Return the [x, y] coordinate for the center point of the cell that contains the specified text.  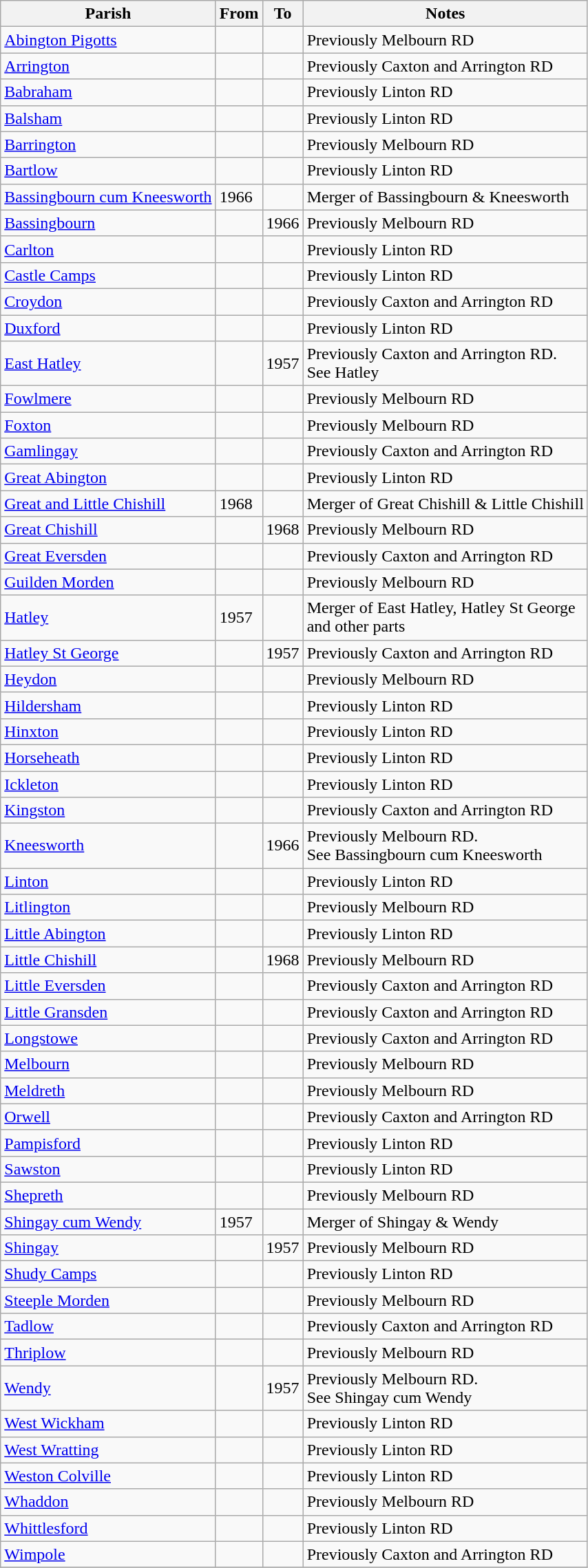
Little Chishill [108, 960]
Fowlmere [108, 399]
Great Eversden [108, 556]
Great and Little Chishill [108, 504]
Melbourn [108, 1064]
Thriplow [108, 1353]
Balsham [108, 118]
Abington Pigotts [108, 40]
Bassingbourn [108, 223]
Babraham [108, 92]
Gamlingay [108, 451]
Tadlow [108, 1327]
Hatley St George [108, 653]
Hinxton [108, 731]
Arrington [108, 66]
Notes [445, 14]
Shudy Camps [108, 1274]
Litlington [108, 907]
Merger of Shingay & Wendy [445, 1221]
Longstowe [108, 1038]
Barrington [108, 144]
Wimpole [108, 1554]
Heydon [108, 679]
Previously Caxton and Arrington RD.See Hatley [445, 363]
Horseheath [108, 758]
Great Abington [108, 477]
Bartlow [108, 171]
Weston Colville [108, 1476]
Whaddon [108, 1502]
Carlton [108, 249]
Previously Melbourn RD.See Bassingbourn cum Kneesworth [445, 846]
To [282, 14]
Castle Camps [108, 275]
Steeple Morden [108, 1300]
Hatley [108, 618]
West Wratting [108, 1450]
Bassingbourn cum Kneesworth [108, 197]
Orwell [108, 1117]
Foxton [108, 425]
West Wickham [108, 1424]
Little Abington [108, 934]
From [239, 14]
Wendy [108, 1388]
Great Chishill [108, 530]
Merger of East Hatley, Hatley St Georgeand other parts [445, 618]
Shingay cum Wendy [108, 1221]
Shepreth [108, 1195]
Meldreth [108, 1091]
Little Eversden [108, 986]
Ickleton [108, 784]
Shingay [108, 1248]
Croydon [108, 301]
Guilden Morden [108, 582]
Hildersham [108, 705]
Previously Melbourn RD.See Shingay cum Wendy [445, 1388]
Duxford [108, 328]
East Hatley [108, 363]
Whittlesford [108, 1528]
Merger of Bassingbourn & Kneesworth [445, 197]
Little Gransden [108, 1012]
Sawston [108, 1169]
Merger of Great Chishill & Little Chishill [445, 504]
Pampisford [108, 1143]
Kingston [108, 810]
Linton [108, 881]
Kneesworth [108, 846]
Parish [108, 14]
